Find where the given text appears and provide that cell's center as [X, Y] coordinate. 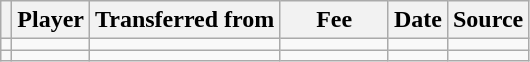
Fee [334, 20]
Transferred from [185, 20]
Date [418, 20]
Player [51, 20]
Source [488, 20]
